Detect which cell encompasses the target text, then output its (X, Y) center coordinate. 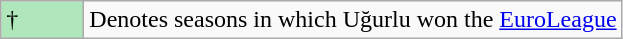
† (42, 20)
Denotes seasons in which Uğurlu won the EuroLeague (353, 20)
